Search for the cell housing the specified text and yield its (x, y) center coordinate. 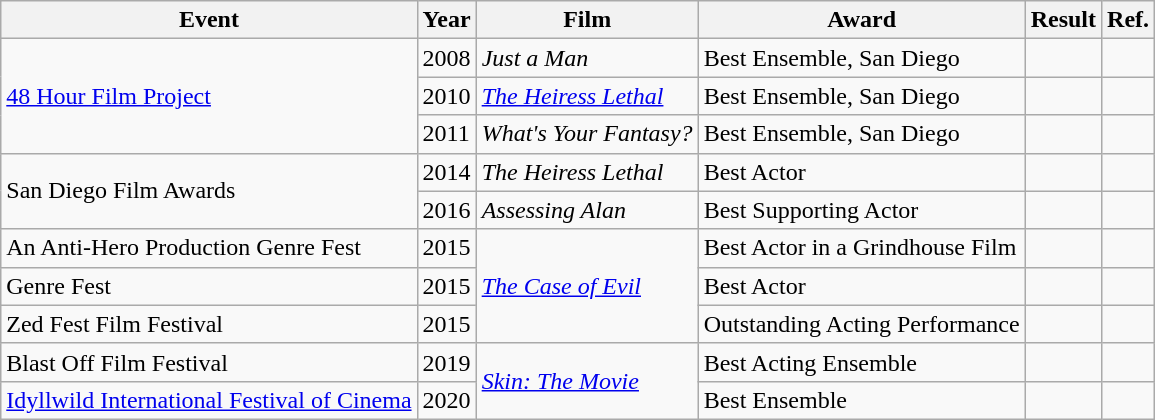
Event (209, 20)
Outstanding Acting Performance (862, 324)
Year (446, 20)
48 Hour Film Project (209, 96)
Skin: The Movie (587, 381)
Idyllwild International Festival of Cinema (209, 400)
Best Actor in a Grindhouse Film (862, 248)
2020 (446, 400)
Blast Off Film Festival (209, 362)
Zed Fest Film Festival (209, 324)
Best Acting Ensemble (862, 362)
Best Supporting Actor (862, 210)
Award (862, 20)
2011 (446, 134)
Ref. (1128, 20)
2008 (446, 58)
Genre Fest (209, 286)
An Anti-Hero Production Genre Fest (209, 248)
Assessing Alan (587, 210)
Just a Man (587, 58)
Film (587, 20)
2016 (446, 210)
San Diego Film Awards (209, 191)
Result (1063, 20)
2019 (446, 362)
2010 (446, 96)
What's Your Fantasy? (587, 134)
The Case of Evil (587, 286)
2014 (446, 172)
Best Ensemble (862, 400)
